Find where the given text appears and provide that cell's center as (x, y) coordinate. 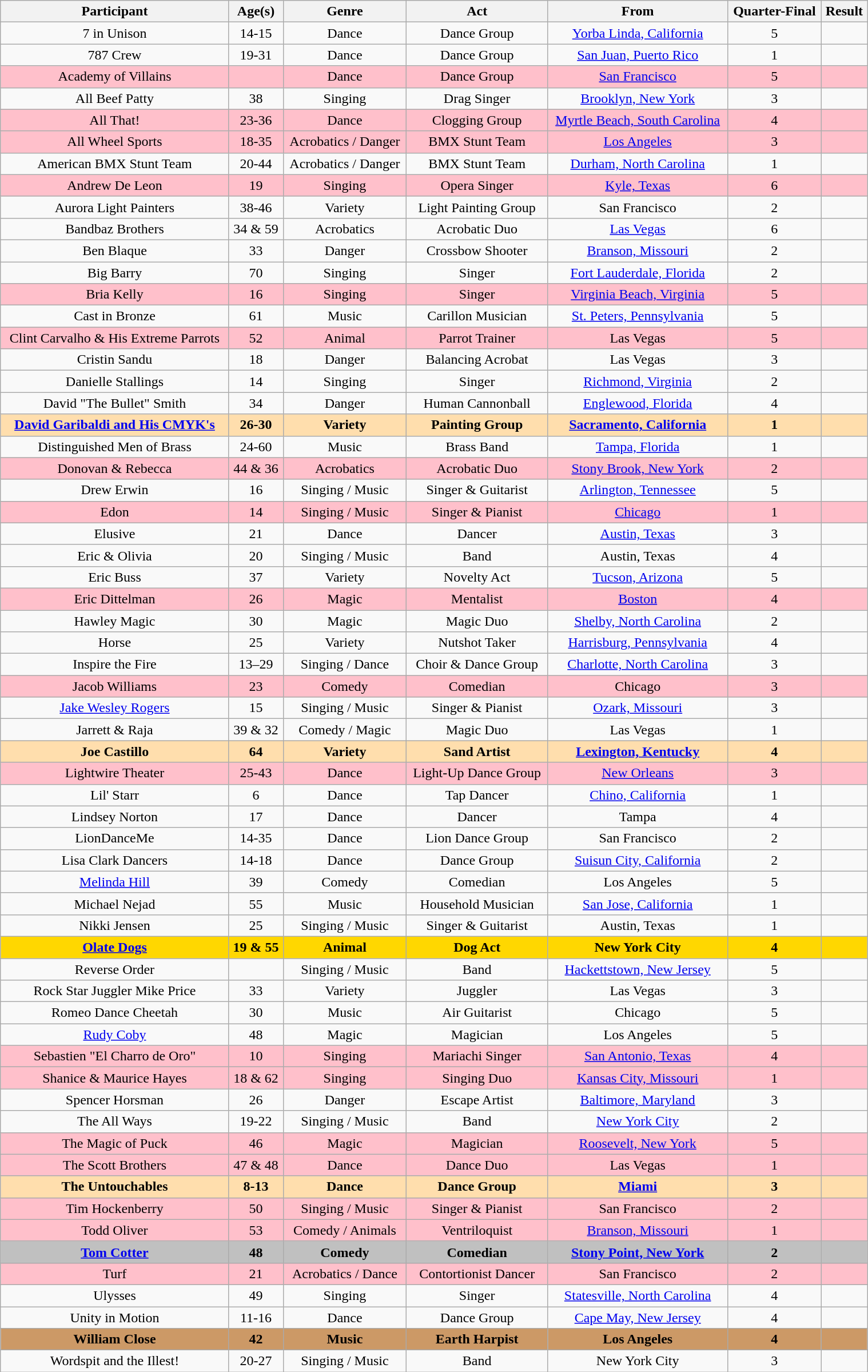
Clint Carvalho & His Extreme Parrots (114, 338)
Cristin Sandu (114, 360)
Lindsey Norton (114, 817)
Joe Castillo (114, 751)
26-30 (256, 425)
Hawley Magic (114, 621)
Acrobatics / Dance (344, 1274)
17 (256, 817)
Nikki Jensen (114, 925)
Eric Buss (114, 577)
Lion Dance Group (477, 838)
Mariachi Singer (477, 1056)
13–29 (256, 665)
Statesville, North Carolina (638, 1295)
14-15 (256, 33)
St. Peters, Pennsylvania (638, 316)
The All Ways (114, 1122)
Cape May, New Jersey (638, 1317)
Mentalist (477, 599)
19-31 (256, 55)
Shelby, North Carolina (638, 621)
American BMX Stunt Team (114, 164)
15 (256, 708)
55 (256, 904)
Parrot Trainer (477, 338)
8-13 (256, 1187)
Charlotte, North Carolina (638, 665)
Stony Brook, New York (638, 468)
Miami (638, 1187)
Juggler (477, 991)
64 (256, 751)
Drew Erwin (114, 490)
Ulysses (114, 1295)
19 (256, 185)
Olate Dogs (114, 947)
Crossbow Shooter (477, 250)
46 (256, 1143)
Edon (114, 512)
23-36 (256, 120)
Air Guitarist (477, 1013)
Lightwire Theater (114, 773)
20 (256, 555)
Wordspit and the Illest! (114, 1361)
Eric Dittelman (114, 599)
Todd Oliver (114, 1230)
34 & 59 (256, 229)
Chino, California (638, 795)
Myrtle Beach, South Carolina (638, 120)
Bandbaz Brothers (114, 229)
Stony Point, New York (638, 1252)
Painting Group (477, 425)
Singing Duo (477, 1078)
Tampa, Florida (638, 447)
Jacob Williams (114, 686)
Kansas City, Missouri (638, 1078)
34 (256, 403)
Result (844, 11)
Boston (638, 599)
Contortionist Dancer (477, 1274)
Reverse Order (114, 969)
Choir & Dance Group (477, 665)
David Garibaldi and His CMYK's (114, 425)
70 (256, 273)
47 & 48 (256, 1165)
From (638, 11)
San Antonio, Texas (638, 1056)
19 & 55 (256, 947)
Academy of Villains (114, 77)
Roosevelt, New York (638, 1143)
50 (256, 1208)
19-22 (256, 1122)
20-44 (256, 164)
7 in Unison (114, 33)
24-60 (256, 447)
Tom Cotter (114, 1252)
Suisun City, California (638, 860)
Carillon Musician (477, 316)
Big Barry (114, 273)
Balancing Acrobat (477, 360)
Melinda Hill (114, 882)
Light Painting Group (477, 207)
Danielle Stallings (114, 381)
18-35 (256, 142)
All That! (114, 120)
42 (256, 1339)
52 (256, 338)
Brass Band (477, 447)
14-35 (256, 838)
Durham, North Carolina (638, 164)
Inspire the Fire (114, 665)
18 & 62 (256, 1078)
Sacramento, California (638, 425)
Light-Up Dance Group (477, 773)
Novelty Act (477, 577)
25-43 (256, 773)
Tap Dancer (477, 795)
44 & 36 (256, 468)
49 (256, 1295)
Virginia Beach, Virginia (638, 295)
Michael Nejad (114, 904)
20-27 (256, 1361)
787 Crew (114, 55)
Lisa Clark Dancers (114, 860)
Sand Artist (477, 751)
18 (256, 360)
The Untouchables (114, 1187)
61 (256, 316)
Ben Blaque (114, 250)
David "The Bullet" Smith (114, 403)
Unity in Motion (114, 1317)
LionDanceMe (114, 838)
Romeo Dance Cheetah (114, 1013)
Turf (114, 1274)
Aurora Light Painters (114, 207)
Dog Act (477, 947)
Drag Singer (477, 98)
38-46 (256, 207)
39 (256, 882)
Englewood, Florida (638, 403)
11-16 (256, 1317)
Brooklyn, New York (638, 98)
Sebastien "El Charro de Oro" (114, 1056)
Fort Lauderdale, Florida (638, 273)
Kyle, Texas (638, 185)
Hackettstown, New Jersey (638, 969)
Household Musician (477, 904)
San Jose, California (638, 904)
Human Cannonball (477, 403)
23 (256, 686)
Ozark, Missouri (638, 708)
Clogging Group (477, 120)
Comedy / Animals (344, 1230)
San Juan, Puerto Rico (638, 55)
Shanice & Maurice Hayes (114, 1078)
The Magic of Puck (114, 1143)
10 (256, 1056)
Jarrett & Raja (114, 730)
Spencer Horsman (114, 1100)
Quarter-Final (775, 11)
All Beef Patty (114, 98)
Eric & Olivia (114, 555)
All Wheel Sports (114, 142)
Lil' Starr (114, 795)
Yorba Linda, California (638, 33)
Richmond, Virginia (638, 381)
Opera Singer (477, 185)
Tampa (638, 817)
Distinguished Men of Brass (114, 447)
Dance Duo (477, 1165)
William Close (114, 1339)
Harrisburg, Pennsylvania (638, 643)
Age(s) (256, 11)
Genre (344, 11)
Lexington, Kentucky (638, 751)
Bria Kelly (114, 295)
Comedy / Magic (344, 730)
Tucson, Arizona (638, 577)
Escape Artist (477, 1100)
Rock Star Juggler Mike Price (114, 991)
Participant (114, 11)
Andrew De Leon (114, 185)
39 & 32 (256, 730)
Rudy Coby (114, 1035)
Cast in Bronze (114, 316)
38 (256, 98)
Baltimore, Maryland (638, 1100)
37 (256, 577)
Act (477, 11)
New Orleans (638, 773)
Jake Wesley Rogers (114, 708)
Nutshot Taker (477, 643)
Elusive (114, 534)
Earth Harpist (477, 1339)
Tim Hockenberry (114, 1208)
14-18 (256, 860)
Donovan & Rebecca (114, 468)
Arlington, Tennessee (638, 490)
Singing / Dance (344, 665)
Horse (114, 643)
The Scott Brothers (114, 1165)
53 (256, 1230)
Ventriloquist (477, 1230)
